Find where the given text appears and provide that cell's center as [x, y] coordinate. 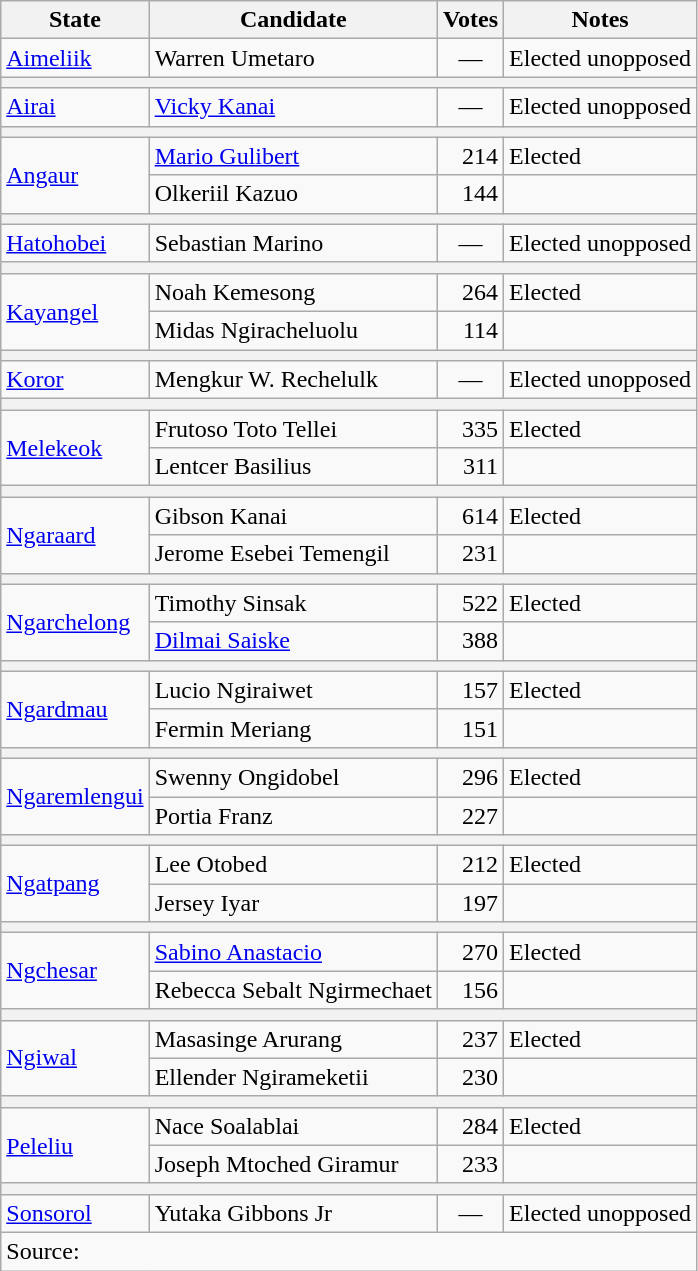
Olkeriil Kazuo [293, 194]
Notes [600, 20]
Ngaremlengui [75, 796]
296 [470, 777]
157 [470, 690]
Jerome Esebei Temengil [293, 554]
522 [470, 603]
231 [470, 554]
197 [470, 903]
Swenny Ongidobel [293, 777]
284 [470, 1126]
Airai [75, 107]
Ngatpang [75, 884]
Frutoso Toto Tellei [293, 429]
151 [470, 728]
Dilmai Saiske [293, 641]
Sabino Anastacio [293, 952]
214 [470, 156]
237 [470, 1039]
Koror [75, 380]
144 [470, 194]
Source: [349, 1251]
Ngchesar [75, 971]
Ngarchelong [75, 622]
270 [470, 952]
Sebastian Marino [293, 243]
311 [470, 467]
Lentcer Basilius [293, 467]
Warren Umetaro [293, 58]
Mario Gulibert [293, 156]
Yutaka Gibbons Jr [293, 1213]
Mengkur W. Rechelulk [293, 380]
Joseph Mtoched Giramur [293, 1164]
Gibson Kanai [293, 516]
212 [470, 865]
Rebecca Sebalt Ngirmechaet [293, 990]
Melekeok [75, 448]
Ngiwal [75, 1058]
Angaur [75, 175]
Masasinge Arurang [293, 1039]
335 [470, 429]
Peleliu [75, 1145]
Lee Otobed [293, 865]
Sonsorol [75, 1213]
Portia Franz [293, 815]
227 [470, 815]
Aimeliik [75, 58]
156 [470, 990]
388 [470, 641]
Fermin Meriang [293, 728]
Lucio Ngiraiwet [293, 690]
Ellender Ngirameketii [293, 1077]
Kayangel [75, 311]
Jersey Iyar [293, 903]
Midas Ngiracheluolu [293, 330]
264 [470, 292]
Ngaraard [75, 535]
Nace Soalablai [293, 1126]
114 [470, 330]
Votes [470, 20]
Noah Kemesong [293, 292]
State [75, 20]
Timothy Sinsak [293, 603]
230 [470, 1077]
Hatohobei [75, 243]
614 [470, 516]
233 [470, 1164]
Candidate [293, 20]
Vicky Kanai [293, 107]
Ngardmau [75, 709]
